For the text-containing cell, return its midpoint in [X, Y] coordinate format. 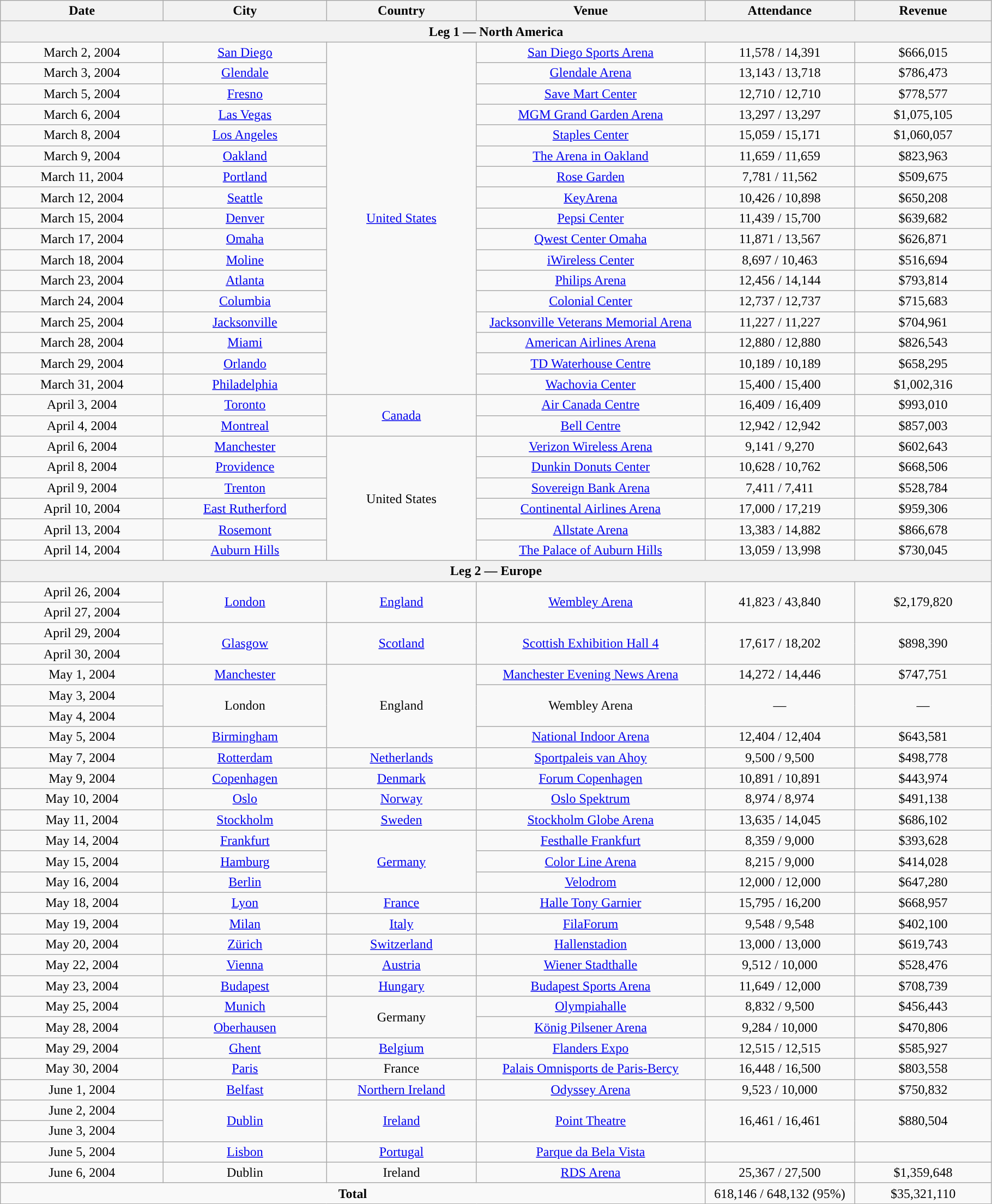
$498,778 [923, 758]
March 29, 2004 [82, 364]
Auburn Hills [245, 550]
Portland [245, 177]
Point Theatre [591, 1121]
Glendale [245, 73]
13,143 / 13,718 [779, 73]
March 15, 2004 [82, 218]
11,659 / 11,659 [779, 156]
May 9, 2004 [82, 778]
12,456 / 14,144 [779, 281]
$786,473 [923, 73]
May 14, 2004 [82, 840]
March 2, 2004 [82, 52]
Rosemont [245, 529]
May 18, 2004 [82, 903]
Portugal [401, 1152]
Belfast [245, 1090]
March 28, 2004 [82, 343]
National Indoor Arena [591, 737]
618,146 / 648,132 (95%) [779, 1193]
Wiener Stadthalle [591, 965]
June 1, 2004 [82, 1090]
$857,003 [923, 426]
MGM Grand Garden Arena [591, 114]
$626,871 [923, 239]
March 3, 2004 [82, 73]
Scotland [401, 644]
Lyon [245, 903]
9,548 / 9,548 [779, 924]
$509,675 [923, 177]
$898,390 [923, 644]
$456,443 [923, 1007]
12,737 / 12,737 [779, 301]
East Rutherford [245, 509]
16,448 / 16,500 [779, 1069]
Pepsi Center [591, 218]
The Arena in Oakland [591, 156]
Oslo Spektrum [591, 799]
25,367 / 27,500 [779, 1172]
$1,075,105 [923, 114]
13,000 / 13,000 [779, 945]
Vienna [245, 965]
Manchester Evening News Arena [591, 675]
Attendance [779, 11]
May 5, 2004 [82, 737]
Scottish Exhibition Hall 4 [591, 644]
Bell Centre [591, 426]
8,359 / 9,000 [779, 840]
Milan [245, 924]
10,426 / 10,898 [779, 197]
April 30, 2004 [82, 654]
Air Canada Centre [591, 405]
$880,504 [923, 1121]
$668,506 [923, 467]
$2,179,820 [923, 602]
June 3, 2004 [82, 1131]
Odyssey Arena [591, 1090]
$823,963 [923, 156]
Sportpaleis van Ahoy [591, 758]
$1,359,648 [923, 1172]
Zürich [245, 945]
Los Angeles [245, 135]
Venue [591, 11]
$643,581 [923, 737]
11,578 / 14,391 [779, 52]
March 9, 2004 [82, 156]
Atlanta [245, 281]
Columbia [245, 301]
Italy [401, 924]
Dunkin Donuts Center [591, 467]
Jacksonville [245, 322]
Sweden [401, 820]
May 11, 2004 [82, 820]
Wachovia Center [591, 384]
RDS Arena [591, 1172]
Netherlands [401, 758]
$414,028 [923, 861]
$826,543 [923, 343]
15,400 / 15,400 [779, 384]
Orlando [245, 364]
$778,577 [923, 94]
The Palace of Auburn Hills [591, 550]
June 5, 2004 [82, 1152]
Glendale Arena [591, 73]
April 29, 2004 [82, 633]
$715,683 [923, 301]
$1,060,057 [923, 135]
16,409 / 16,409 [779, 405]
Ghent [245, 1048]
$793,814 [923, 281]
$585,927 [923, 1048]
8,832 / 9,500 [779, 1007]
$639,682 [923, 218]
Flanders Expo [591, 1048]
$393,628 [923, 840]
12,404 / 12,404 [779, 737]
Velodrom [591, 882]
11,871 / 13,567 [779, 239]
$1,002,316 [923, 384]
Berlin [245, 882]
8,974 / 8,974 [779, 799]
$866,678 [923, 529]
Halle Tony Garnier [591, 903]
Budapest [245, 986]
March 6, 2004 [82, 114]
12,880 / 12,880 [779, 343]
Revenue [923, 11]
$619,743 [923, 945]
$666,015 [923, 52]
San Diego Sports Arena [591, 52]
Sovereign Bank Arena [591, 488]
$658,295 [923, 364]
May 10, 2004 [82, 799]
Denmark [401, 778]
Las Vegas [245, 114]
9,141 / 9,270 [779, 446]
April 27, 2004 [82, 613]
15,059 / 15,171 [779, 135]
$470,806 [923, 1027]
FilaForum [591, 924]
April 26, 2004 [82, 591]
Allstate Arena [591, 529]
March 18, 2004 [82, 260]
12,000 / 12,000 [779, 882]
11,649 / 12,000 [779, 986]
Palais Omnisports de Paris-Bercy [591, 1069]
Belgium [401, 1048]
Oakland [245, 156]
Hungary [401, 986]
$516,694 [923, 260]
May 3, 2004 [82, 695]
April 6, 2004 [82, 446]
Munich [245, 1007]
Continental Airlines Arena [591, 509]
Norway [401, 799]
Denver [245, 218]
41,823 / 43,840 [779, 602]
June 6, 2004 [82, 1172]
Paris [245, 1069]
15,795 / 16,200 [779, 903]
May 7, 2004 [82, 758]
Oberhausen [245, 1027]
$803,558 [923, 1069]
April 3, 2004 [82, 405]
Canada [401, 415]
April 13, 2004 [82, 529]
13,383 / 14,882 [779, 529]
Trenton [245, 488]
Frankfurt [245, 840]
$647,280 [923, 882]
Hamburg [245, 861]
12,710 / 12,710 [779, 94]
Switzerland [401, 945]
7,781 / 11,562 [779, 177]
May 29, 2004 [82, 1048]
Leg 1 — North America [496, 32]
8,215 / 9,000 [779, 861]
$993,010 [923, 405]
Country [401, 11]
American Airlines Arena [591, 343]
Budapest Sports Arena [591, 986]
Seattle [245, 197]
Birmingham [245, 737]
10,189 / 10,189 [779, 364]
Stockholm Globe Arena [591, 820]
Rotterdam [245, 758]
April 9, 2004 [82, 488]
May 20, 2004 [82, 945]
Rose Garden [591, 177]
$528,784 [923, 488]
Omaha [245, 239]
iWireless Center [591, 260]
$959,306 [923, 509]
17,000 / 17,219 [779, 509]
March 25, 2004 [82, 322]
City [245, 11]
11,439 / 15,700 [779, 218]
Leg 2 — Europe [496, 571]
Colonial Center [591, 301]
May 28, 2004 [82, 1027]
9,523 / 10,000 [779, 1090]
$443,974 [923, 778]
$528,476 [923, 965]
Glasgow [245, 644]
San Diego [245, 52]
10,891 / 10,891 [779, 778]
Moline [245, 260]
$668,957 [923, 903]
$650,208 [923, 197]
May 4, 2004 [82, 716]
Fresno [245, 94]
König Pilsener Arena [591, 1027]
Austria [401, 965]
12,515 / 12,515 [779, 1048]
12,942 / 12,942 [779, 426]
Staples Center [591, 135]
May 22, 2004 [82, 965]
March 24, 2004 [82, 301]
April 4, 2004 [82, 426]
Verizon Wireless Arena [591, 446]
May 15, 2004 [82, 861]
Olympiahalle [591, 1007]
17,617 / 18,202 [779, 644]
14,272 / 14,446 [779, 675]
9,500 / 9,500 [779, 758]
March 31, 2004 [82, 384]
May 1, 2004 [82, 675]
May 16, 2004 [82, 882]
March 8, 2004 [82, 135]
Parque da Bela Vista [591, 1152]
Jacksonville Veterans Memorial Arena [591, 322]
7,411 / 7,411 [779, 488]
Philips Arena [591, 281]
March 11, 2004 [82, 177]
$704,961 [923, 322]
8,697 / 10,463 [779, 260]
$35,321,110 [923, 1193]
KeyArena [591, 197]
May 30, 2004 [82, 1069]
10,628 / 10,762 [779, 467]
Montreal [245, 426]
13,059 / 13,998 [779, 550]
Toronto [245, 405]
March 23, 2004 [82, 281]
Festhalle Frankfurt [591, 840]
April 10, 2004 [82, 509]
16,461 / 16,461 [779, 1121]
March 17, 2004 [82, 239]
March 12, 2004 [82, 197]
13,635 / 14,045 [779, 820]
$402,100 [923, 924]
$491,138 [923, 799]
Stockholm [245, 820]
Save Mart Center [591, 94]
May 25, 2004 [82, 1007]
Lisbon [245, 1152]
Northern Ireland [401, 1090]
May 23, 2004 [82, 986]
April 8, 2004 [82, 467]
$708,739 [923, 986]
11,227 / 11,227 [779, 322]
$747,751 [923, 675]
May 19, 2004 [82, 924]
June 2, 2004 [82, 1110]
March 5, 2004 [82, 94]
Hallenstadion [591, 945]
$686,102 [923, 820]
13,297 / 13,297 [779, 114]
Forum Copenhagen [591, 778]
Miami [245, 343]
$730,045 [923, 550]
Copenhagen [245, 778]
Total [353, 1193]
April 14, 2004 [82, 550]
Philadelphia [245, 384]
Qwest Center Omaha [591, 239]
TD Waterhouse Centre [591, 364]
Date [82, 11]
Oslo [245, 799]
9,512 / 10,000 [779, 965]
$750,832 [923, 1090]
$602,643 [923, 446]
9,284 / 10,000 [779, 1027]
Color Line Arena [591, 861]
Providence [245, 467]
